Locate the cell with the specified text and output its (x, y) center coordinate. 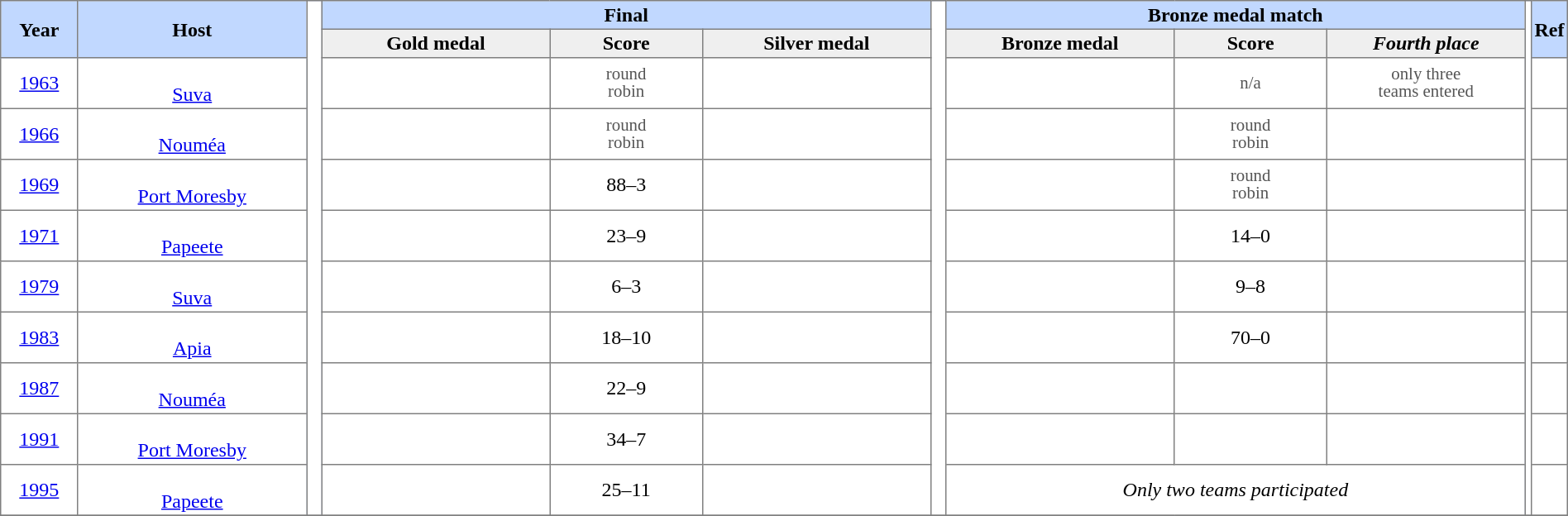
Gold medal (436, 43)
Host (192, 30)
34–7 (627, 439)
Fourth place (1426, 43)
1983 (40, 337)
18–10 (627, 337)
6–3 (627, 287)
14–0 (1250, 236)
1995 (40, 490)
23–9 (627, 236)
9–8 (1250, 287)
1966 (40, 134)
1971 (40, 236)
n/a (1250, 84)
1963 (40, 84)
1969 (40, 185)
Bronze medal match (1236, 15)
Apia (192, 337)
Final (626, 15)
Only two teams participated (1236, 490)
88–3 (627, 185)
Silver medal (816, 43)
1987 (40, 389)
Year (40, 30)
22–9 (627, 389)
Ref (1550, 30)
Bronze medal (1060, 43)
1991 (40, 439)
only threeteams entered (1426, 84)
25–11 (627, 490)
70–0 (1250, 337)
1979 (40, 287)
